From the cell containing the given text, extract its center point as (X, Y) coordinate. 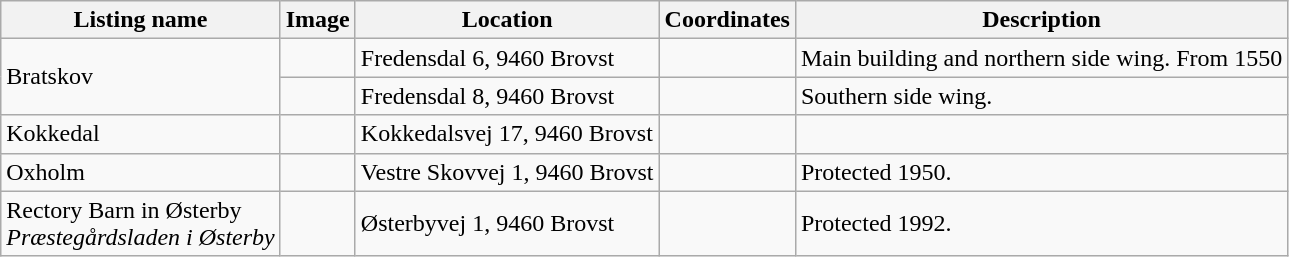
Coordinates (727, 20)
Vestre Skovvej 1, 9460 Brovst (507, 172)
Østerbyvej 1, 9460 Brovst (507, 224)
Fredensdal 6, 9460 Brovst (507, 58)
Protected 1950. (1041, 172)
Rectory Barn in ØsterbyPræstegårdsladen i Østerby (140, 224)
Southern side wing. (1041, 96)
Kokkedalsvej 17, 9460 Brovst (507, 134)
Location (507, 20)
Oxholm (140, 172)
Kokkedal (140, 134)
Listing name (140, 20)
Main building and northern side wing. From 1550 (1041, 58)
Description (1041, 20)
Bratskov (140, 77)
Image (318, 20)
Fredensdal 8, 9460 Brovst (507, 96)
Protected 1992. (1041, 224)
